Extract the [x, y] coordinate from the center of the cell holding the provided text.  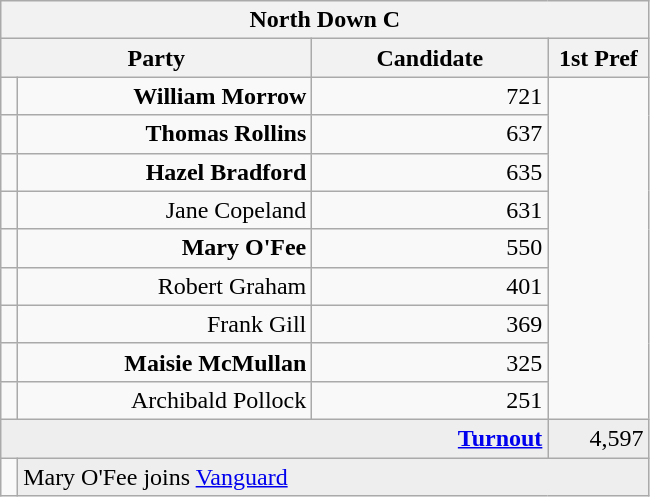
401 [430, 286]
Robert Graham [165, 286]
Frank Gill [165, 324]
251 [430, 400]
Thomas Rollins [165, 134]
William Morrow [165, 96]
631 [430, 210]
550 [430, 248]
369 [430, 324]
Candidate [430, 58]
Mary O'Fee [165, 248]
Turnout [274, 438]
Maisie McMullan [165, 362]
325 [430, 362]
1st Pref [598, 58]
637 [430, 134]
Archibald Pollock [165, 400]
Jane Copeland [165, 210]
North Down C [325, 20]
Hazel Bradford [165, 172]
635 [430, 172]
721 [430, 96]
4,597 [598, 438]
Mary O'Fee joins Vanguard [334, 477]
Party [156, 58]
